Scan for the cell matching the given text and deliver its [x, y] coordinate at center. 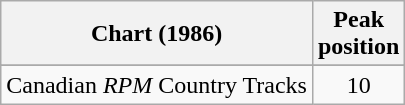
Chart (1986) [157, 34]
Peakposition [358, 34]
Canadian RPM Country Tracks [157, 85]
10 [358, 85]
